Determine the [x, y] coordinate at the center of the cell enclosing the given text.  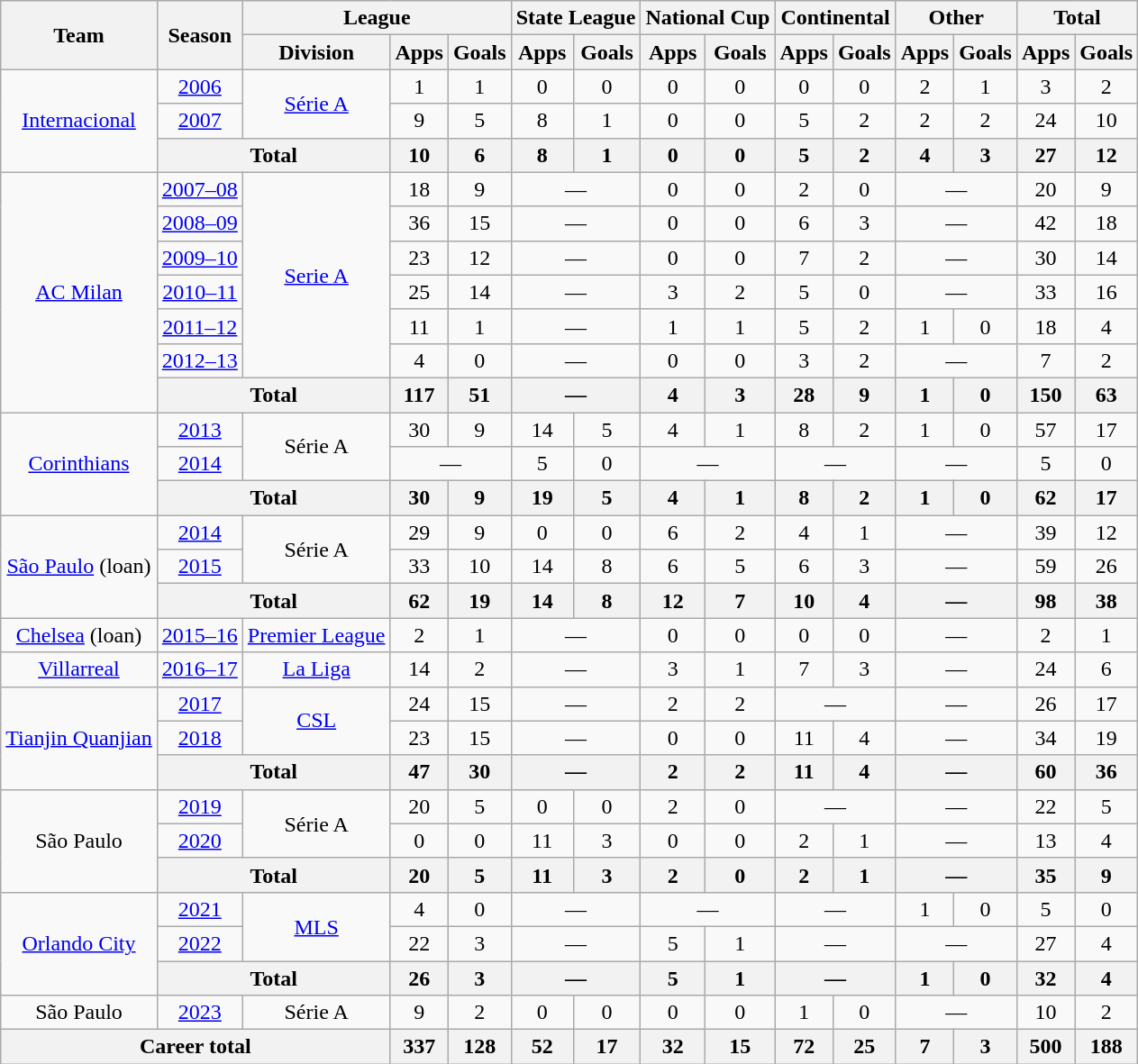
AC Milan [79, 292]
98 [1045, 601]
188 [1106, 1047]
57 [1045, 430]
MLS [316, 926]
Career total [196, 1047]
CSL [316, 721]
128 [479, 1047]
28 [804, 395]
Continental [835, 18]
2012–13 [200, 360]
2022 [200, 943]
2019 [200, 806]
League [377, 18]
337 [419, 1047]
2015 [200, 567]
Orlando City [79, 943]
Internacional [79, 121]
Division [316, 52]
Season [200, 35]
2021 [200, 909]
13 [1045, 841]
29 [419, 532]
2015–16 [200, 635]
2017 [200, 704]
Other [956, 18]
Chelsea (loan) [79, 635]
Villarreal [79, 669]
State League [576, 18]
Team [79, 35]
2010–11 [200, 292]
2009–10 [200, 258]
52 [542, 1047]
2011–12 [200, 326]
2013 [200, 430]
500 [1045, 1047]
2016–17 [200, 669]
38 [1106, 601]
117 [419, 395]
Serie A [316, 275]
Tianjin Quanjian [79, 738]
63 [1106, 395]
2008–09 [200, 223]
150 [1045, 395]
72 [804, 1047]
Premier League [316, 635]
2020 [200, 841]
Corinthians [79, 464]
National Cup [708, 18]
51 [479, 395]
2018 [200, 738]
São Paulo (loan) [79, 567]
2007–08 [200, 189]
59 [1045, 567]
2006 [200, 86]
34 [1045, 738]
La Liga [316, 669]
39 [1045, 532]
2007 [200, 121]
35 [1045, 875]
42 [1045, 223]
47 [419, 772]
16 [1106, 292]
2023 [200, 1013]
60 [1045, 772]
